Scan for the cell matching the given text and deliver its (X, Y) coordinate at center. 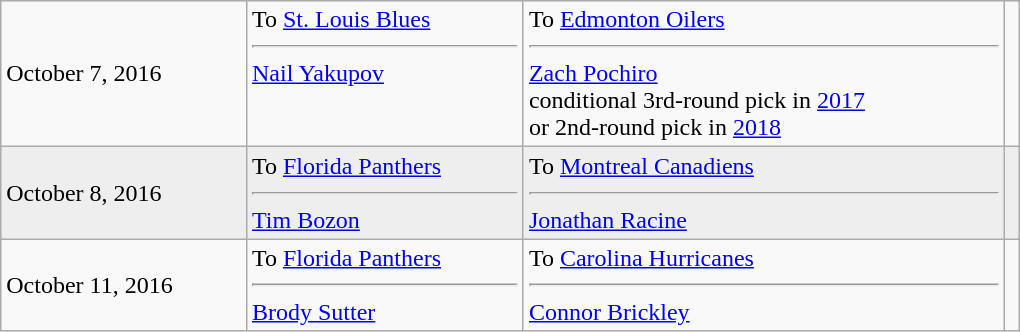
October 11, 2016 (124, 285)
To Florida Panthers Tim Bozon (384, 193)
To Florida Panthers Brody Sutter (384, 285)
To St. Louis Blues Nail Yakupov (384, 74)
To Edmonton Oilers Zach Pochiroconditional 3rd-round pick in 2017or 2nd-round pick in 2018 (763, 74)
To Montreal Canadiens Jonathan Racine (763, 193)
To Carolina Hurricanes Connor Brickley (763, 285)
October 8, 2016 (124, 193)
October 7, 2016 (124, 74)
